Return (x, y) of the center of cell containing provided text 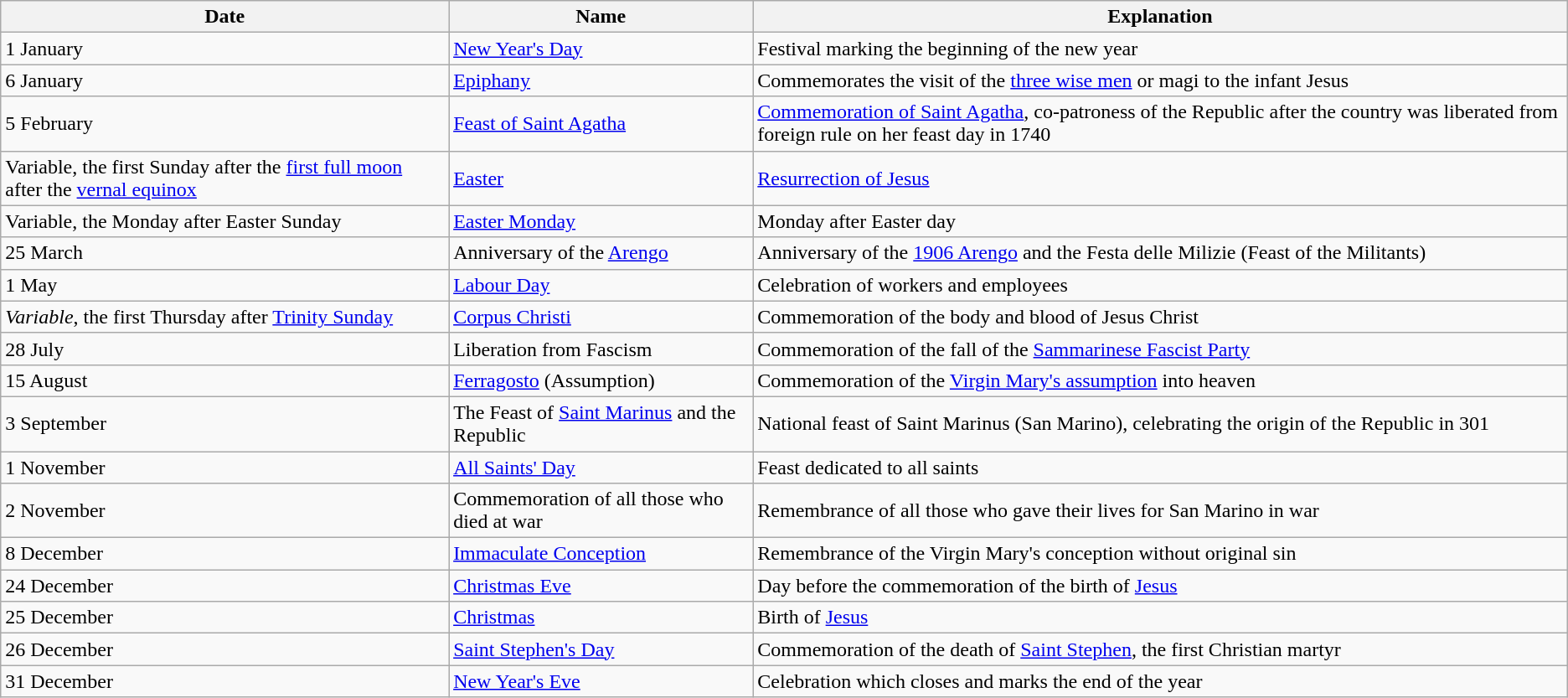
Commemoration of the death of Saint Stephen, the first Christian martyr (1160, 649)
Christmas Eve (601, 586)
Variable, the first Thursday after Trinity Sunday (224, 317)
26 December (224, 649)
Day before the commemoration of the birth of Jesus (1160, 586)
Feast of Saint Agatha (601, 124)
31 December (224, 681)
Epiphany (601, 80)
Immaculate Conception (601, 554)
National feast of Saint Marinus (San Marino), celebrating the origin of the Republic in 301 (1160, 424)
Commemoration of the Virgin Mary's assumption into heaven (1160, 380)
New Year's Day (601, 49)
28 July (224, 349)
25 March (224, 253)
8 December (224, 554)
Labour Day (601, 285)
Name (601, 17)
Festival marking the beginning of the new year (1160, 49)
New Year's Eve (601, 681)
Commemorates the visit of the three wise men or magi to the infant Jesus (1160, 80)
Anniversary of the 1906 Arengo and the Festa delle Milizie (Feast of the Militants) (1160, 253)
Easter (601, 178)
Variable, the first Sunday after the first full moon after the vernal equinox (224, 178)
Birth of Jesus (1160, 618)
Commemoration of the body and blood of Jesus Christ (1160, 317)
Date (224, 17)
Easter Monday (601, 221)
Monday after Easter day (1160, 221)
Variable, the Monday after Easter Sunday (224, 221)
Ferragosto (Assumption) (601, 380)
1 November (224, 467)
Remembrance of all those who gave their lives for San Marino in war (1160, 511)
6 January (224, 80)
Liberation from Fascism (601, 349)
1 January (224, 49)
Commemoration of all those who died at war (601, 511)
Christmas (601, 618)
Celebration of workers and employees (1160, 285)
Remembrance of the Virgin Mary's conception without original sin (1160, 554)
Anniversary of the Arengo (601, 253)
25 December (224, 618)
All Saints' Day (601, 467)
Resurrection of Jesus (1160, 178)
5 February (224, 124)
2 November (224, 511)
Feast dedicated to all saints (1160, 467)
Corpus Christi (601, 317)
Explanation (1160, 17)
Saint Stephen's Day (601, 649)
24 December (224, 586)
Commemoration of Saint Agatha, co-patroness of the Republic after the country was liberated from foreign rule on her feast day in 1740 (1160, 124)
The Feast of Saint Marinus and the Republic (601, 424)
Commemoration of the fall of the Sammarinese Fascist Party (1160, 349)
15 August (224, 380)
3 September (224, 424)
Celebration which closes and marks the end of the year (1160, 681)
1 May (224, 285)
